Identify which cell holds the provided text, then report its (x, y) central coordinate. 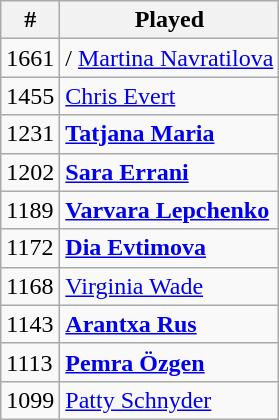
1455 (30, 96)
1172 (30, 248)
/ Martina Navratilova (170, 58)
Patty Schnyder (170, 400)
Pemra Özgen (170, 362)
1113 (30, 362)
Played (170, 20)
1189 (30, 210)
Tatjana Maria (170, 134)
1168 (30, 286)
Dia Evtimova (170, 248)
1202 (30, 172)
Virginia Wade (170, 286)
# (30, 20)
Chris Evert (170, 96)
1099 (30, 400)
Arantxa Rus (170, 324)
1143 (30, 324)
Varvara Lepchenko (170, 210)
1231 (30, 134)
1661 (30, 58)
Sara Errani (170, 172)
